Provide the (x, y) coordinate of the cell's center where the given text is located.  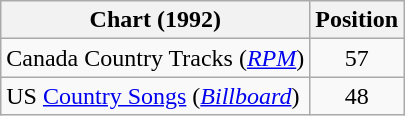
48 (357, 96)
57 (357, 58)
Chart (1992) (156, 20)
US Country Songs (Billboard) (156, 96)
Canada Country Tracks (RPM) (156, 58)
Position (357, 20)
